Search for the cell housing the specified text and yield its (X, Y) center coordinate. 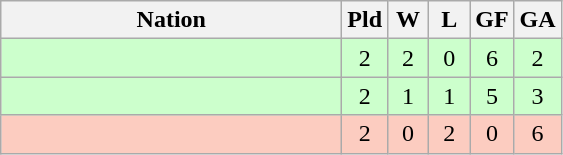
L (450, 20)
Nation (172, 20)
5 (492, 96)
W (408, 20)
Pld (365, 20)
GF (492, 20)
3 (538, 96)
GA (538, 20)
